Find where the given text appears and provide that cell's center as [X, Y] coordinate. 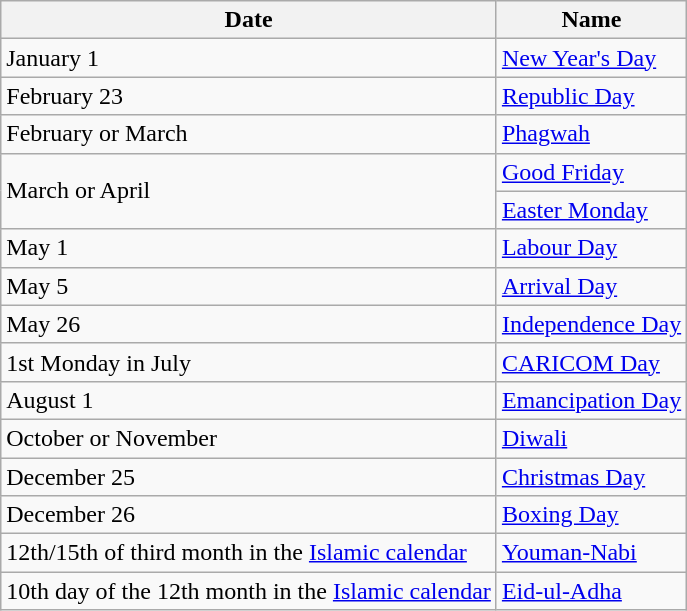
May 1 [249, 248]
Name [591, 20]
1st Monday in July [249, 362]
Christmas Day [591, 477]
Arrival Day [591, 286]
February 23 [249, 96]
10th day of the 12th month in the Islamic calendar [249, 591]
Republic Day [591, 96]
12th/15th of third month in the Islamic calendar [249, 553]
Labour Day [591, 248]
Phagwah [591, 134]
Date [249, 20]
May 26 [249, 324]
Good Friday [591, 172]
Easter Monday [591, 210]
Youman-Nabi [591, 553]
CARICOM Day [591, 362]
February or March [249, 134]
Emancipation Day [591, 400]
December 26 [249, 515]
Independence Day [591, 324]
Diwali [591, 438]
March or April [249, 191]
Eid-ul-Adha [591, 591]
Boxing Day [591, 515]
May 5 [249, 286]
New Year's Day [591, 58]
December 25 [249, 477]
October or November [249, 438]
January 1 [249, 58]
August 1 [249, 400]
